Locate the cell with the specified text and output its [x, y] center coordinate. 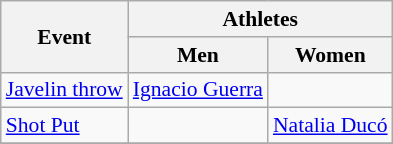
Event [64, 36]
Natalia Ducó [330, 126]
Women [330, 55]
Athletes [260, 19]
Men [198, 55]
Javelin throw [64, 90]
Ignacio Guerra [198, 90]
Shot Put [64, 126]
